Capture the cell that displays the provided text and extract its [x, y] central coordinate. 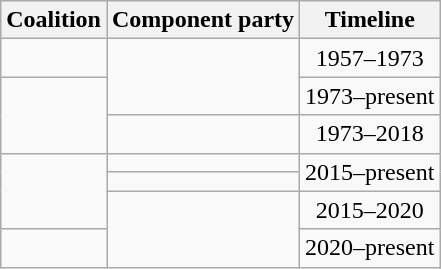
Component party [202, 20]
Timeline [370, 20]
1973–2018 [370, 134]
Coalition [54, 20]
1973–present [370, 96]
2015–2020 [370, 210]
1957–1973 [370, 58]
2020–present [370, 248]
2015–present [370, 172]
